Provide the [x, y] coordinate of the cell's center where the given text is located.  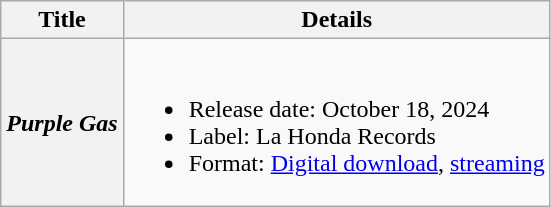
Purple Gas [62, 122]
Title [62, 20]
Details [336, 20]
Release date: October 18, 2024Label: La Honda RecordsFormat: Digital download, streaming [336, 122]
